For the text-containing cell, return its midpoint in [X, Y] coordinate format. 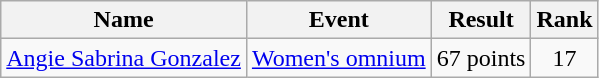
17 [564, 58]
Rank [564, 20]
Result [481, 20]
67 points [481, 58]
Angie Sabrina Gonzalez [124, 58]
Women's omnium [338, 58]
Name [124, 20]
Event [338, 20]
